Determine the [X, Y] coordinate at the center of the cell enclosing the given text.  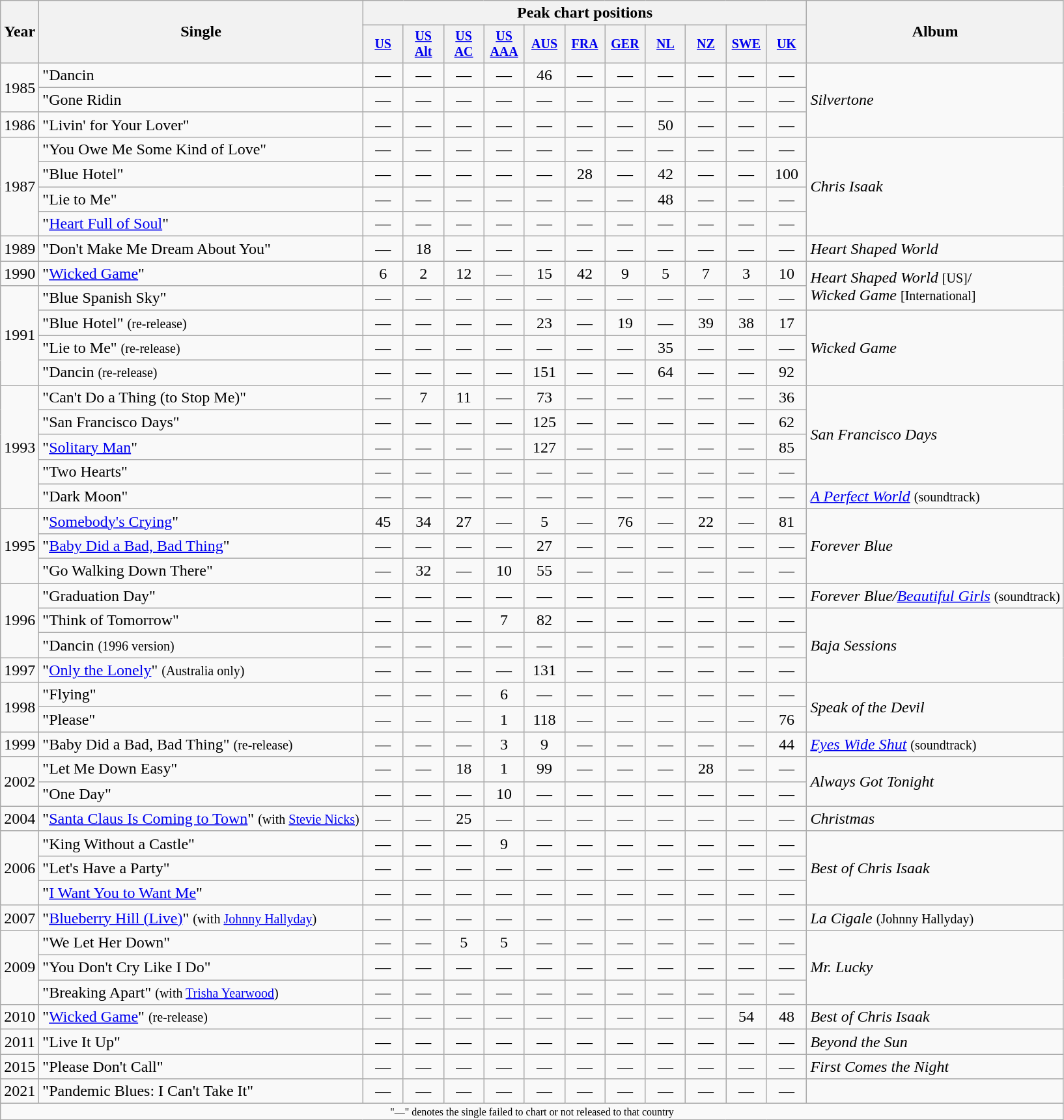
"I Want You to Want Me" [201, 893]
2021 [20, 1091]
1996 [20, 621]
NL [665, 44]
US AC [464, 44]
1989 [20, 249]
36 [787, 397]
1998 [20, 707]
2006 [20, 868]
44 [787, 744]
Wicked Game [935, 348]
39 [706, 323]
"Please Don't Call" [201, 1067]
"Flying" [201, 695]
Peak chart positions [585, 13]
1985 [20, 87]
85 [787, 447]
Beyond the Sun [935, 1042]
Chris Isaak [935, 186]
1995 [20, 546]
"Let's Have a Party" [201, 868]
GER [625, 44]
1987 [20, 186]
"Solitary Man" [201, 447]
82 [544, 621]
Baja Sessions [935, 645]
"Go Walking Down There" [201, 571]
Album [935, 32]
19 [625, 323]
125 [544, 422]
"Pandemic Blues: I Can't Take It" [201, 1091]
"Blue Spanish Sky" [201, 298]
"Graduation Day" [201, 596]
A Perfect World (soundtrack) [935, 496]
1997 [20, 670]
2011 [20, 1042]
25 [464, 819]
2015 [20, 1067]
62 [787, 422]
"Dancin [201, 75]
"Dancin (1996 version) [201, 645]
"King Without a Castle" [201, 843]
UK [787, 44]
"Baby Did a Bad, Bad Thing" [201, 546]
US AAA [504, 44]
64 [665, 372]
1990 [20, 273]
Christmas [935, 819]
50 [665, 124]
45 [383, 521]
US Alt [423, 44]
"Breaking Apart" (with Trisha Yearwood) [201, 992]
46 [544, 75]
Forever Blue/Beautiful Girls (soundtrack) [935, 596]
"Can't Do a Thing (to Stop Me)" [201, 397]
38 [746, 323]
"Somebody's Crying" [201, 521]
"Wicked Game" (re-release) [201, 1017]
1999 [20, 744]
"Gone Ridin [201, 100]
"—" denotes the single failed to chart or not released to that country [533, 1112]
"Lie to Me" (re-release) [201, 348]
54 [746, 1017]
"Santa Claus Is Coming to Town" (with Stevie Nicks) [201, 819]
FRA [585, 44]
San Francisco Days [935, 434]
81 [787, 521]
First Comes the Night [935, 1067]
"Blue Hotel" (re-release) [201, 323]
Heart Shaped World [US]/ Wicked Game [International] [935, 286]
11 [464, 397]
"We Let Her Down" [201, 942]
"You Don't Cry Like I Do" [201, 968]
12 [464, 273]
99 [544, 769]
92 [787, 372]
Year [20, 32]
"San Francisco Days" [201, 422]
35 [665, 348]
Speak of the Devil [935, 707]
"Please" [201, 720]
1993 [20, 447]
"Don't Make Me Dream About You" [201, 249]
2 [423, 273]
Eyes Wide Shut (soundtrack) [935, 744]
Mr. Lucky [935, 967]
"Lie to Me" [201, 199]
"Blueberry Hill (Live)" (with Johnny Hallyday) [201, 917]
"Dancin (re-release) [201, 372]
55 [544, 571]
2007 [20, 917]
15 [544, 273]
127 [544, 447]
22 [706, 521]
Always Got Tonight [935, 781]
"Only the Lonely" (Australia only) [201, 670]
"Let Me Down Easy" [201, 769]
"You Owe Me Some Kind of Love" [201, 149]
"Livin' for Your Lover" [201, 124]
Forever Blue [935, 546]
"Live It Up" [201, 1042]
2002 [20, 781]
131 [544, 670]
2009 [20, 967]
"Heart Full of Soul" [201, 224]
"Think of Tomorrow" [201, 621]
Heart Shaped World [935, 249]
2010 [20, 1017]
34 [423, 521]
Single [201, 32]
"One Day" [201, 794]
"Wicked Game" [201, 273]
SWE [746, 44]
US [383, 44]
2004 [20, 819]
"Two Hearts" [201, 471]
AUS [544, 44]
73 [544, 397]
"Dark Moon" [201, 496]
1986 [20, 124]
17 [787, 323]
100 [787, 175]
NZ [706, 44]
151 [544, 372]
23 [544, 323]
32 [423, 571]
Silvertone [935, 100]
"Baby Did a Bad, Bad Thing" (re-release) [201, 744]
La Cigale (Johnny Hallyday) [935, 917]
118 [544, 720]
1991 [20, 335]
"Blue Hotel" [201, 175]
